Determine the (x, y) coordinate at the center of the cell enclosing the given text.  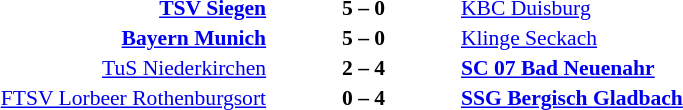
5 – 0 (364, 38)
2 – 4 (364, 68)
